Provide the [x, y] coordinate of the cell's center where the given text is located.  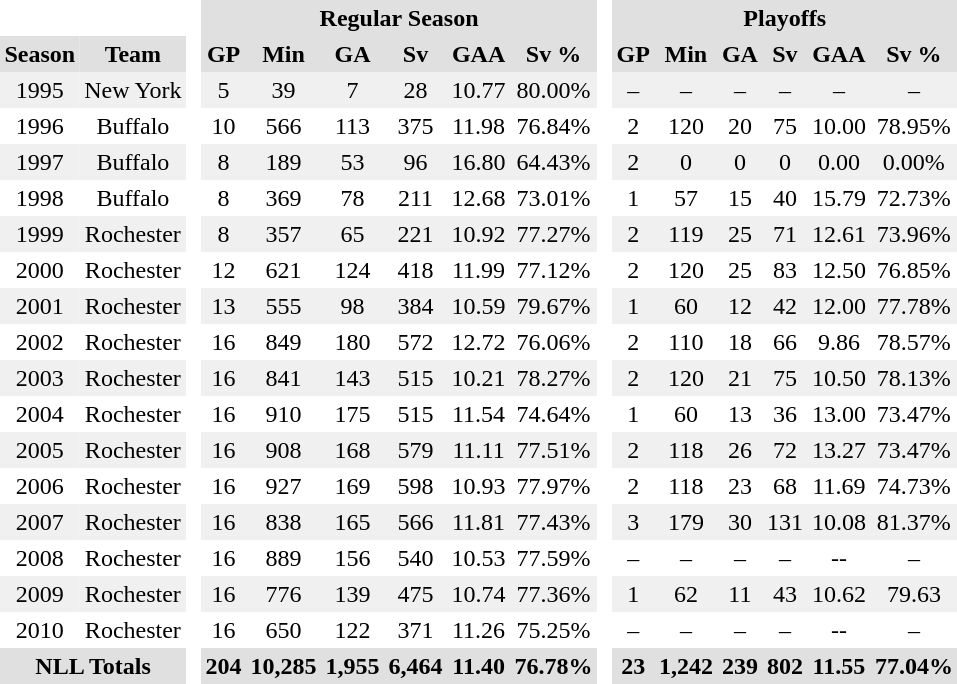
2002 [40, 342]
10.74 [478, 594]
72.73% [914, 198]
64.43% [554, 162]
2003 [40, 378]
77.36% [554, 594]
11 [740, 594]
221 [416, 234]
40 [784, 198]
650 [284, 630]
68 [784, 486]
77.12% [554, 270]
1998 [40, 198]
598 [416, 486]
113 [352, 126]
98 [352, 306]
13.27 [838, 450]
165 [352, 522]
122 [352, 630]
36 [784, 414]
2000 [40, 270]
927 [284, 486]
384 [416, 306]
0.00% [914, 162]
76.78% [554, 666]
418 [416, 270]
Team [133, 54]
77.27% [554, 234]
2004 [40, 414]
73.96% [914, 234]
65 [352, 234]
76.06% [554, 342]
11.99 [478, 270]
2008 [40, 558]
New York [133, 90]
540 [416, 558]
21 [740, 378]
179 [686, 522]
78.27% [554, 378]
78.13% [914, 378]
1999 [40, 234]
849 [284, 342]
77.43% [554, 522]
78 [352, 198]
369 [284, 198]
39 [284, 90]
76.84% [554, 126]
10.50 [838, 378]
621 [284, 270]
10.00 [838, 126]
12.50 [838, 270]
30 [740, 522]
11.40 [478, 666]
16.80 [478, 162]
1,242 [686, 666]
10.53 [478, 558]
211 [416, 198]
375 [416, 126]
18 [740, 342]
9.86 [838, 342]
10.93 [478, 486]
1995 [40, 90]
139 [352, 594]
10.59 [478, 306]
572 [416, 342]
74.64% [554, 414]
72 [784, 450]
131 [784, 522]
10.92 [478, 234]
81.37% [914, 522]
371 [416, 630]
2010 [40, 630]
20 [740, 126]
43 [784, 594]
74.73% [914, 486]
83 [784, 270]
1996 [40, 126]
79.63 [914, 594]
776 [284, 594]
NLL Totals [93, 666]
11.69 [838, 486]
2007 [40, 522]
239 [740, 666]
12.68 [478, 198]
26 [740, 450]
10 [224, 126]
10.77 [478, 90]
62 [686, 594]
1,955 [352, 666]
910 [284, 414]
2006 [40, 486]
12.61 [838, 234]
77.78% [914, 306]
15.79 [838, 198]
28 [416, 90]
11.81 [478, 522]
42 [784, 306]
2005 [40, 450]
11.98 [478, 126]
77.59% [554, 558]
175 [352, 414]
Playoffs [784, 18]
5 [224, 90]
908 [284, 450]
124 [352, 270]
475 [416, 594]
1997 [40, 162]
77.04% [914, 666]
Season [40, 54]
169 [352, 486]
10,285 [284, 666]
15 [740, 198]
110 [686, 342]
11.54 [478, 414]
71 [784, 234]
78.95% [914, 126]
76.85% [914, 270]
10.08 [838, 522]
66 [784, 342]
838 [284, 522]
357 [284, 234]
555 [284, 306]
Regular Season [399, 18]
889 [284, 558]
156 [352, 558]
96 [416, 162]
579 [416, 450]
180 [352, 342]
77.97% [554, 486]
75.25% [554, 630]
11.11 [478, 450]
7 [352, 90]
3 [633, 522]
143 [352, 378]
57 [686, 198]
168 [352, 450]
6,464 [416, 666]
53 [352, 162]
80.00% [554, 90]
11.55 [838, 666]
119 [686, 234]
10.62 [838, 594]
0.00 [838, 162]
79.67% [554, 306]
802 [784, 666]
189 [284, 162]
11.26 [478, 630]
12.72 [478, 342]
2001 [40, 306]
73.01% [554, 198]
12.00 [838, 306]
2009 [40, 594]
13.00 [838, 414]
10.21 [478, 378]
841 [284, 378]
77.51% [554, 450]
78.57% [914, 342]
204 [224, 666]
